Pinpoint the cell where the given text exists, returning its (x, y) midpoint coordinate. 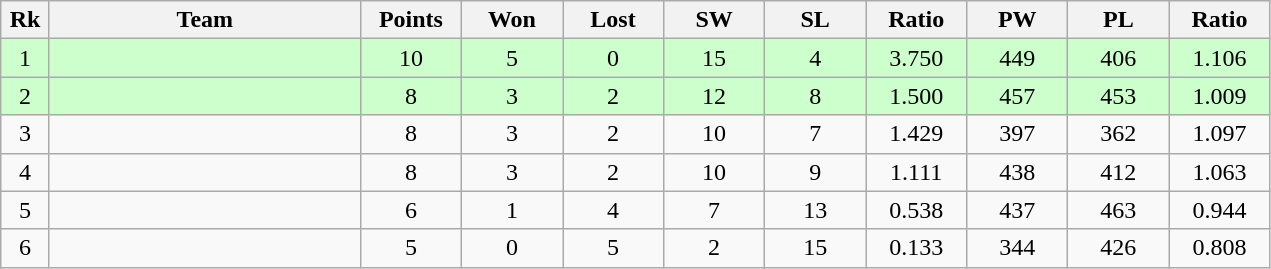
426 (1118, 248)
Points (410, 20)
463 (1118, 210)
0.538 (916, 210)
397 (1018, 134)
449 (1018, 58)
1.106 (1220, 58)
1.009 (1220, 96)
9 (816, 172)
Team (204, 20)
12 (714, 96)
0.133 (916, 248)
457 (1018, 96)
PW (1018, 20)
13 (816, 210)
362 (1118, 134)
SW (714, 20)
Won (512, 20)
Rk (26, 20)
438 (1018, 172)
1.063 (1220, 172)
406 (1118, 58)
1.500 (916, 96)
412 (1118, 172)
PL (1118, 20)
344 (1018, 248)
3.750 (916, 58)
453 (1118, 96)
0.944 (1220, 210)
1.111 (916, 172)
1.429 (916, 134)
437 (1018, 210)
0.808 (1220, 248)
SL (816, 20)
Lost (612, 20)
1.097 (1220, 134)
